From the cell containing the given text, extract its center point as (X, Y) coordinate. 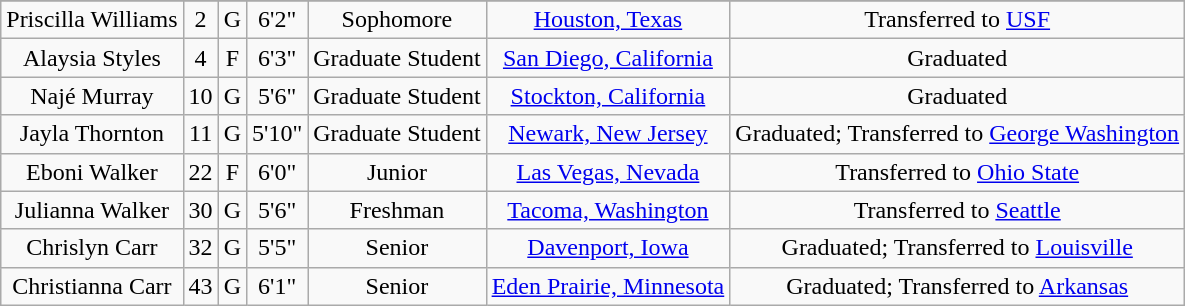
Las Vegas, Nevada (608, 172)
Jayla Thornton (92, 134)
Junior (397, 172)
5'5" (278, 248)
6'3" (278, 58)
6'2" (278, 20)
Graduated; Transferred to Arkansas (958, 286)
Najé Murray (92, 96)
Tacoma, Washington (608, 210)
Julianna Walker (92, 210)
43 (200, 286)
5'10" (278, 134)
Transferred to Seattle (958, 210)
Newark, New Jersey (608, 134)
Freshman (397, 210)
Christianna Carr (92, 286)
4 (200, 58)
Sophomore (397, 20)
6'0" (278, 172)
Eboni Walker (92, 172)
Graduated; Transferred to George Washington (958, 134)
Houston, Texas (608, 20)
Davenport, Iowa (608, 248)
Eden Prairie, Minnesota (608, 286)
22 (200, 172)
11 (200, 134)
Transferred to USF (958, 20)
Transferred to Ohio State (958, 172)
30 (200, 210)
Stockton, California (608, 96)
Chrislyn Carr (92, 248)
Graduated; Transferred to Louisville (958, 248)
Alaysia Styles (92, 58)
San Diego, California (608, 58)
10 (200, 96)
Priscilla Williams (92, 20)
32 (200, 248)
2 (200, 20)
6'1" (278, 286)
